Identify which cell holds the provided text, then report its [X, Y] central coordinate. 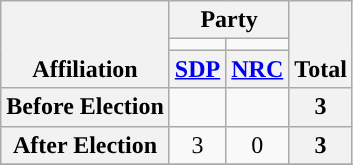
0 [258, 145]
Affiliation [86, 44]
Party [228, 20]
Before Election [86, 107]
Total [321, 44]
NRC [258, 69]
SDP [197, 69]
After Election [86, 145]
